Locate the cell with the specified text and output its (X, Y) center coordinate. 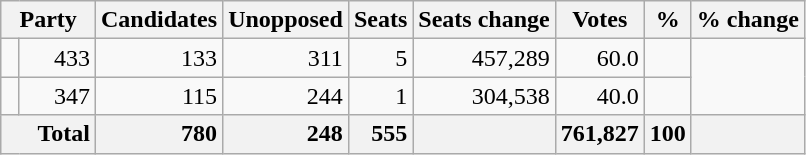
% change (748, 20)
40.0 (600, 96)
133 (160, 58)
304,538 (484, 96)
555 (380, 134)
780 (160, 134)
Votes (600, 20)
Candidates (160, 20)
244 (286, 96)
1 (380, 96)
Total (48, 134)
Seats (380, 20)
248 (286, 134)
433 (58, 58)
311 (286, 58)
457,289 (484, 58)
Unopposed (286, 20)
347 (58, 96)
60.0 (600, 58)
761,827 (600, 134)
% (668, 20)
Party (48, 20)
100 (668, 134)
Seats change (484, 20)
5 (380, 58)
115 (160, 96)
